Find where the given text appears and provide that cell's center as [X, Y] coordinate. 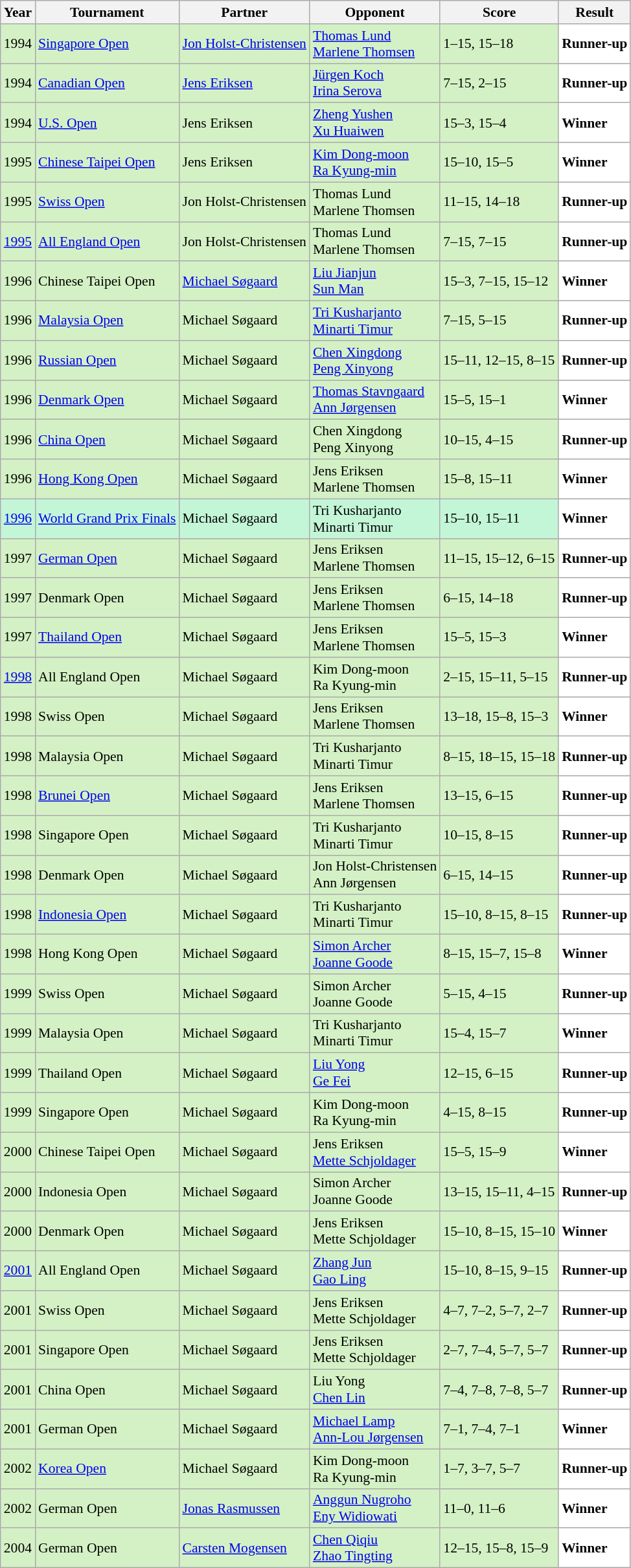
7–15, 2–15 [499, 83]
15–3, 7–15, 15–12 [499, 281]
15–10, 8–15, 9–15 [499, 1271]
Result [595, 12]
Jon Holst-Christensen Ann Jørgensen [374, 874]
Score [499, 12]
World Grand Prix Finals [107, 518]
15–10, 8–15, 15–10 [499, 1232]
15–8, 15–11 [499, 479]
7–1, 7–4, 7–1 [499, 1429]
15–10, 15–11 [499, 518]
15–10, 8–15, 8–15 [499, 915]
15–10, 15–5 [499, 162]
Partner [244, 12]
2–7, 7–4, 5–7, 5–7 [499, 1350]
8–15, 15–7, 15–8 [499, 955]
U.S. Open [107, 123]
7–15, 5–15 [499, 321]
Chen Qiqiu Zhao Tingting [374, 1548]
11–15, 14–18 [499, 202]
Carsten Mogensen [244, 1548]
12–15, 15–8, 15–9 [499, 1548]
4–7, 7–2, 5–7, 2–7 [499, 1311]
1–7, 3–7, 5–7 [499, 1469]
7–4, 7–8, 7–8, 5–7 [499, 1390]
Thomas Stavngaard Ann Jørgensen [374, 400]
7–15, 7–15 [499, 241]
Jonas Rasmussen [244, 1508]
Russian Open [107, 360]
Brunei Open [107, 795]
Michael Lamp Ann-Lou Jørgensen [374, 1429]
12–15, 6–15 [499, 1073]
15–5, 15–1 [499, 400]
Korea Open [107, 1469]
13–18, 15–8, 15–3 [499, 716]
Liu Jianjun Sun Man [374, 281]
2004 [18, 1548]
Canadian Open [107, 83]
11–15, 15–12, 6–15 [499, 558]
Zhang Jun Gao Ling [374, 1271]
15–11, 12–15, 8–15 [499, 360]
6–15, 14–15 [499, 874]
Jürgen Koch Irina Serova [374, 83]
10–15, 4–15 [499, 439]
Tournament [107, 12]
13–15, 15–11, 4–15 [499, 1192]
4–15, 8–15 [499, 1113]
15–4, 15–7 [499, 1034]
10–15, 8–15 [499, 835]
15–3, 15–4 [499, 123]
6–15, 14–18 [499, 598]
15–5, 15–9 [499, 1152]
11–0, 11–6 [499, 1508]
Liu Yong Ge Fei [374, 1073]
Zheng Yushen Xu Huaiwen [374, 123]
1–15, 15–18 [499, 44]
Year [18, 12]
8–15, 18–15, 15–18 [499, 756]
2–15, 15–11, 5–15 [499, 677]
5–15, 4–15 [499, 994]
13–15, 6–15 [499, 795]
Liu Yong Chen Lin [374, 1390]
Opponent [374, 12]
15–5, 15–3 [499, 637]
Anggun Nugroho Eny Widiowati [374, 1508]
